Search for the cell housing the specified text and yield its (x, y) center coordinate. 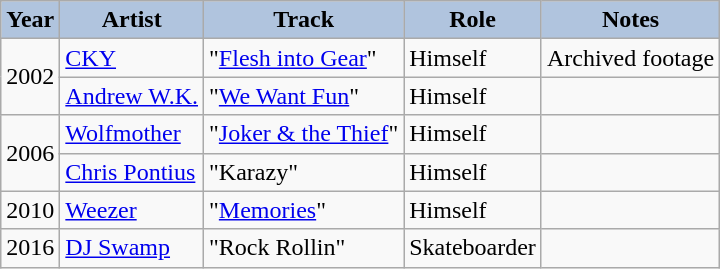
2016 (30, 248)
"Memories" (304, 210)
"Flesh into Gear" (304, 58)
DJ Swamp (132, 248)
Role (473, 20)
Skateboarder (473, 248)
2002 (30, 77)
Wolfmother (132, 134)
Notes (630, 20)
"Joker & the Thief" (304, 134)
Weezer (132, 210)
"Rock Rollin" (304, 248)
"We Want Fun" (304, 96)
2010 (30, 210)
CKY (132, 58)
2006 (30, 153)
Artist (132, 20)
Andrew W.K. (132, 96)
Track (304, 20)
Year (30, 20)
Chris Pontius (132, 172)
Archived footage (630, 58)
"Karazy" (304, 172)
